Find where the given text appears and provide that cell's center as (x, y) coordinate. 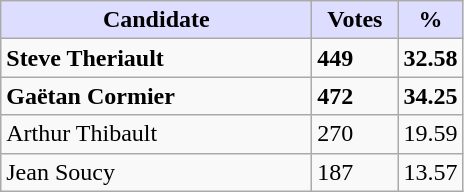
187 (355, 172)
34.25 (430, 96)
Candidate (156, 20)
449 (355, 58)
472 (355, 96)
% (430, 20)
Votes (355, 20)
19.59 (430, 134)
Steve Theriault (156, 58)
Jean Soucy (156, 172)
13.57 (430, 172)
270 (355, 134)
32.58 (430, 58)
Gaëtan Cormier (156, 96)
Arthur Thibault (156, 134)
